Identify which cell holds the provided text, then report its [X, Y] central coordinate. 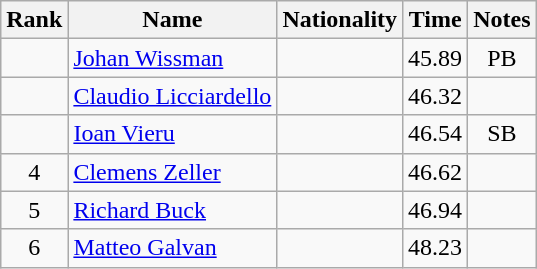
46.32 [436, 96]
Richard Buck [172, 210]
46.54 [436, 134]
SB [502, 134]
48.23 [436, 248]
6 [34, 248]
Johan Wissman [172, 58]
Time [436, 20]
46.62 [436, 172]
Name [172, 20]
Claudio Licciardello [172, 96]
Rank [34, 20]
45.89 [436, 58]
PB [502, 58]
Notes [502, 20]
Nationality [340, 20]
Clemens Zeller [172, 172]
Ioan Vieru [172, 134]
Matteo Galvan [172, 248]
5 [34, 210]
46.94 [436, 210]
4 [34, 172]
